For the text-containing cell, return its midpoint in [x, y] coordinate format. 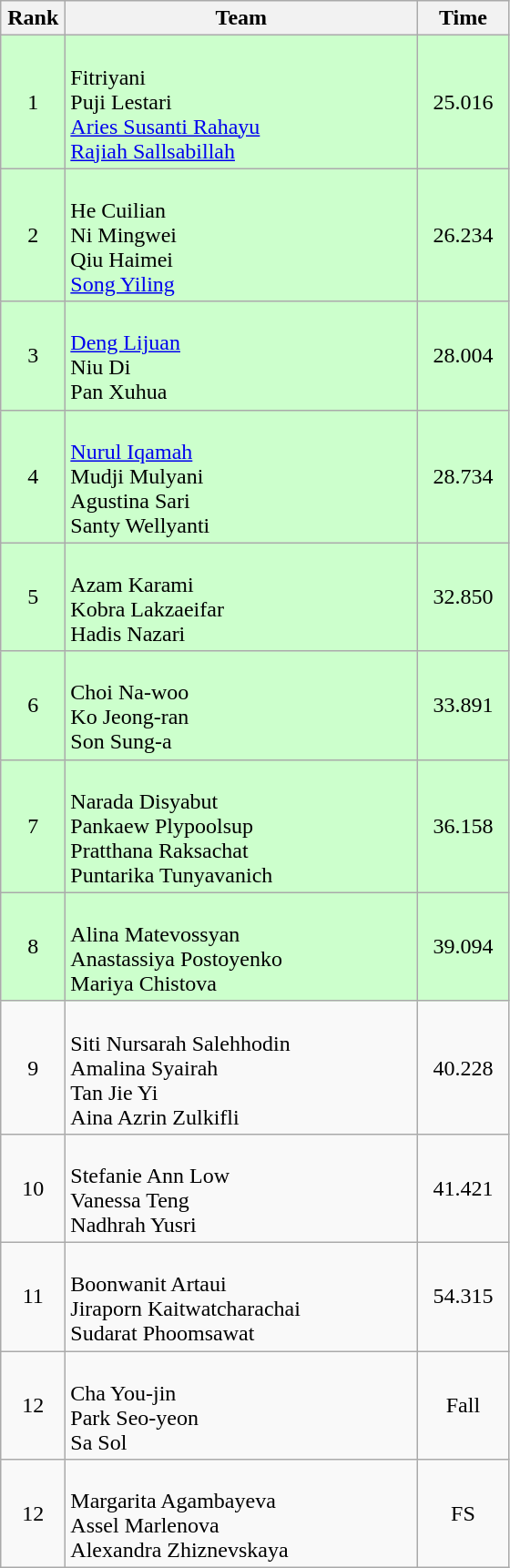
8 [33, 947]
41.421 [463, 1187]
FS [463, 1513]
Alina MatevossyanAnastassiya PostoyenkoMariya Chistova [241, 947]
6 [33, 705]
4 [33, 476]
Margarita AgambayevaAssel MarlenovaAlexandra Zhiznevskaya [241, 1513]
Azam KaramiKobra LakzaeifarHadis Nazari [241, 597]
Time [463, 18]
Fall [463, 1406]
Team [241, 18]
25.016 [463, 102]
He CuilianNi MingweiQiu HaimeiSong Yiling [241, 235]
7 [33, 826]
39.094 [463, 947]
Deng LijuanNiu DiPan Xuhua [241, 355]
3 [33, 355]
Siti Nursarah SalehhodinAmalina SyairahTan Jie YiAina Azrin Zulkifli [241, 1067]
Boonwanit ArtauiJiraporn KaitwatcharachaiSudarat Phoomsawat [241, 1297]
Narada DisyabutPankaew PlypoolsupPratthana RaksachatPuntarika Tunyavanich [241, 826]
Stefanie Ann LowVanessa TengNadhrah Yusri [241, 1187]
36.158 [463, 826]
32.850 [463, 597]
28.004 [463, 355]
Cha You-jinPark Seo-yeonSa Sol [241, 1406]
5 [33, 597]
40.228 [463, 1067]
9 [33, 1067]
11 [33, 1297]
1 [33, 102]
10 [33, 1187]
54.315 [463, 1297]
28.734 [463, 476]
FitriyaniPuji LestariAries Susanti RahayuRajiah Sallsabillah [241, 102]
Choi Na-wooKo Jeong-ranSon Sung-a [241, 705]
Rank [33, 18]
33.891 [463, 705]
Nurul IqamahMudji MulyaniAgustina SariSanty Wellyanti [241, 476]
26.234 [463, 235]
2 [33, 235]
